Capture the cell that displays the provided text and extract its [x, y] central coordinate. 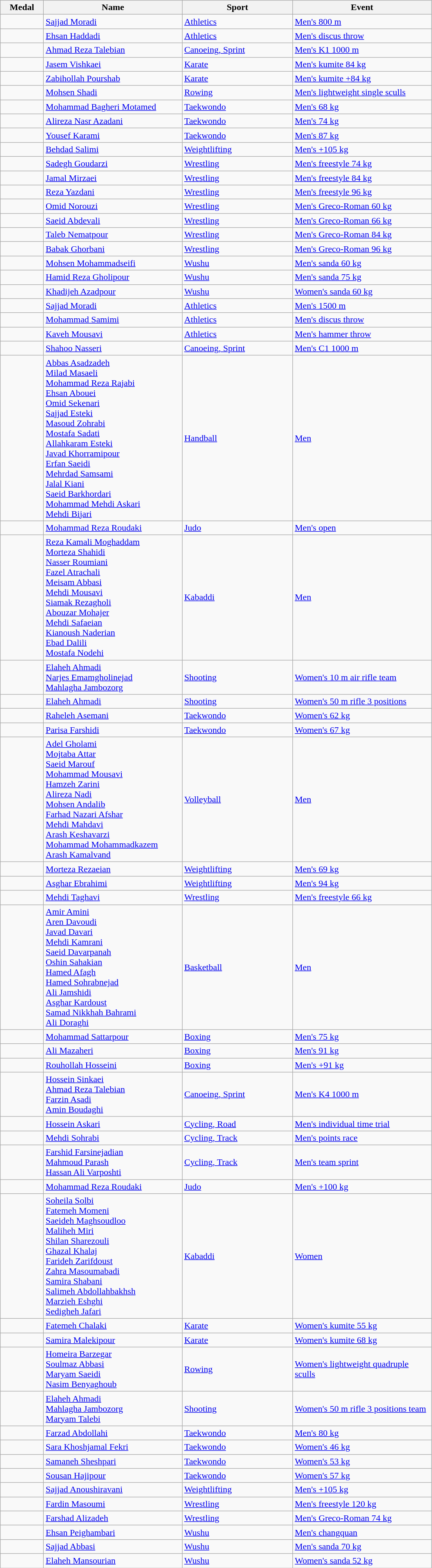
Women [362, 1256]
Ahmad Reza Talebian [113, 50]
Men's freestyle 66 kg [362, 897]
Men's individual time trial [362, 1124]
Men's 69 kg [362, 869]
Elaheh AhmadiMahlagha JambozorgMaryam Talebi [113, 1409]
Farshad Alizadeh [113, 1518]
Medal [22, 7]
Men's Greco-Roman 60 kg [362, 206]
Sadegh Goudarzi [113, 163]
Mehdi Taghavi [113, 897]
Women's 50 m rifle 3 positions team [362, 1409]
Men's sanda 75 kg [362, 277]
Ali Mazaheri [113, 1051]
Women's 67 kg [362, 730]
Men's team sprint [362, 1162]
Men's +100 kg [362, 1186]
Event [362, 7]
Men's C1 1000 m [362, 348]
Men's K4 1000 m [362, 1094]
Mohammad Bagheri Motamed [113, 107]
Men's 94 kg [362, 883]
Hamid Reza Gholipour [113, 277]
Women's sanda 52 kg [362, 1561]
Hossein SinkaeiAhmad Reza TalebianFarzin AsadiAmin Boudaghi [113, 1094]
Mohsen Mohammadseifi [113, 263]
Cycling, Road [237, 1124]
Men's sanda 70 kg [362, 1546]
Men's 91 kg [362, 1051]
Rouhollah Hosseini [113, 1065]
Behdad Salimi [113, 149]
Men's Greco-Roman 66 kg [362, 221]
Men's Greco-Roman 84 kg [362, 235]
Jamal Mirzaei [113, 178]
Men's 68 kg [362, 107]
Yousef Karami [113, 135]
Basketball [237, 967]
Omid Norouzi [113, 206]
Hossein Askari [113, 1124]
Elaheh Ahmadi [113, 702]
Mohsen Shadi [113, 93]
Women's 57 kg [362, 1475]
Babak Ghorbani [113, 249]
Men's lightweight single sculls [362, 93]
Men's 74 kg [362, 121]
Saeid Abdevali [113, 221]
Men's 87 kg [362, 135]
Mohammad Samimi [113, 320]
Raheleh Asemani [113, 716]
Handball [237, 438]
Men's 75 kg [362, 1037]
Men's Greco-Roman 74 kg [362, 1518]
Sajjad Anoushiravani [113, 1490]
Morteza Rezaeian [113, 869]
Farzad Abdollahi [113, 1433]
Sajjad Abbasi [113, 1546]
Men's changquan [362, 1532]
Jasem Vishkaei [113, 64]
Women's kumite 55 kg [362, 1326]
Men's freestyle 120 kg [362, 1504]
Men's 800 m [362, 22]
Shahoo Nasseri [113, 348]
Women's 50 m rifle 3 positions [362, 702]
Men's points race [362, 1138]
Women's 62 kg [362, 716]
Men's +91 kg [362, 1065]
Men's 1500 m [362, 306]
Parisa Farshidi [113, 730]
Taleb Nematpour [113, 235]
Women's 46 kg [362, 1447]
Elaheh Mansourian [113, 1561]
Men's Greco-Roman 96 kg [362, 249]
Ehsan Haddadi [113, 36]
Men's sanda 60 kg [362, 263]
Volleyball [237, 799]
Men's K1 1000 m [362, 50]
Men's freestyle 74 kg [362, 163]
Women's 53 kg [362, 1461]
Samaneh Sheshpari [113, 1461]
Fatemeh Chalaki [113, 1326]
Men's freestyle 96 kg [362, 192]
Men's hammer throw [362, 334]
Elaheh AhmadiNarjes EmamgholinejadMahlagha Jambozorg [113, 677]
Reza Yazdani [113, 192]
Men's open [362, 528]
Mehdi Sohrabi [113, 1138]
Ehsan Peighambari [113, 1532]
Women's sanda 60 kg [362, 291]
Farshid FarsinejadianMahmoud ParashHassan Ali Varposhti [113, 1162]
Men's kumite 84 kg [362, 64]
Men's freestyle 84 kg [362, 178]
Asghar Ebrahimi [113, 883]
Women's kumite 68 kg [362, 1340]
Men's kumite +84 kg [362, 78]
Khadijeh Azadpour [113, 291]
Sara Khoshjamal Fekri [113, 1447]
Kaveh Mousavi [113, 334]
Women's lightweight quadruple sculls [362, 1369]
Alireza Nasr Azadani [113, 121]
Sport [237, 7]
Zabihollah Pourshab [113, 78]
Men's 80 kg [362, 1433]
Homeira BarzegarSoulmaz AbbasiMaryam SaeidiNasim Benyaghoub [113, 1369]
Mohammad Sattarpour [113, 1037]
Women's 10 m air rifle team [362, 677]
Fardin Masoumi [113, 1504]
Name [113, 7]
Sousan Hajipour [113, 1475]
Samira Malekipour [113, 1340]
